Detect which cell encompasses the target text, then output its (X, Y) center coordinate. 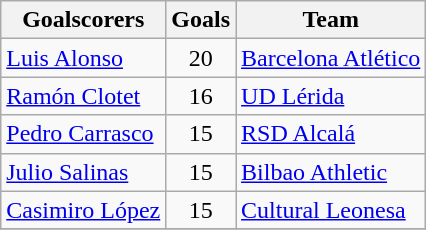
UD Lérida (331, 96)
Goalscorers (84, 20)
Team (331, 20)
20 (201, 58)
Cultural Leonesa (331, 210)
Casimiro López (84, 210)
Barcelona Atlético (331, 58)
Bilbao Athletic (331, 172)
RSD Alcalá (331, 134)
Pedro Carrasco (84, 134)
Luis Alonso (84, 58)
Ramón Clotet (84, 96)
Goals (201, 20)
Julio Salinas (84, 172)
16 (201, 96)
